Locate the cell with the specified text and output its [X, Y] center coordinate. 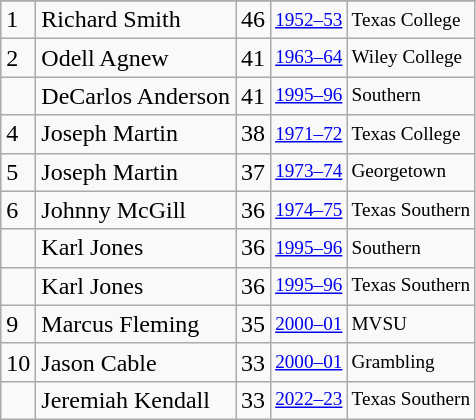
6 [18, 210]
2022–23 [309, 400]
Richard Smith [136, 20]
37 [254, 172]
1963–64 [309, 58]
4 [18, 134]
1971–72 [309, 134]
9 [18, 324]
Grambling [411, 362]
MVSU [411, 324]
2 [18, 58]
1952–53 [309, 20]
Jeremiah Kendall [136, 400]
1 [18, 20]
Odell Agnew [136, 58]
1973–74 [309, 172]
10 [18, 362]
DeCarlos Anderson [136, 96]
Marcus Fleming [136, 324]
5 [18, 172]
38 [254, 134]
46 [254, 20]
Jason Cable [136, 362]
Johnny McGill [136, 210]
35 [254, 324]
1974–75 [309, 210]
Wiley College [411, 58]
Georgetown [411, 172]
